Return the (x, y) coordinate for the center point of the cell that contains the specified text.  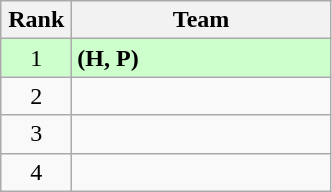
3 (36, 134)
4 (36, 172)
Rank (36, 20)
2 (36, 96)
1 (36, 58)
Team (202, 20)
(H, P) (202, 58)
